Find where the given text appears and provide that cell's center as [x, y] coordinate. 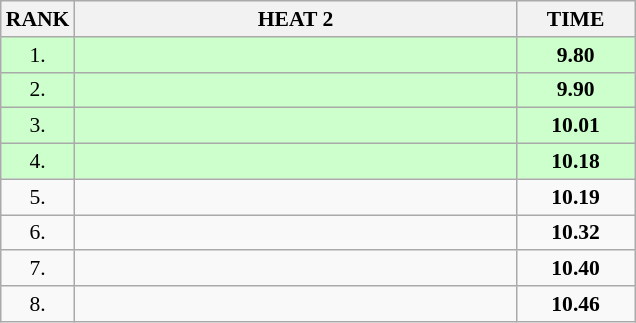
10.01 [576, 126]
7. [38, 269]
RANK [38, 19]
10.18 [576, 162]
10.32 [576, 233]
10.46 [576, 304]
9.80 [576, 55]
HEAT 2 [295, 19]
2. [38, 90]
9.90 [576, 90]
4. [38, 162]
5. [38, 197]
10.40 [576, 269]
3. [38, 126]
10.19 [576, 197]
6. [38, 233]
8. [38, 304]
TIME [576, 19]
1. [38, 55]
